Determine the (x, y) coordinate at the center of the cell enclosing the given text.  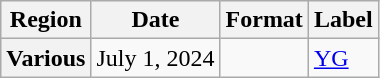
July 1, 2024 (156, 58)
Label (343, 20)
Format (264, 20)
Various (46, 58)
YG (343, 58)
Date (156, 20)
Region (46, 20)
